Output the [X, Y] coordinate of the center of the cell containing the given text.  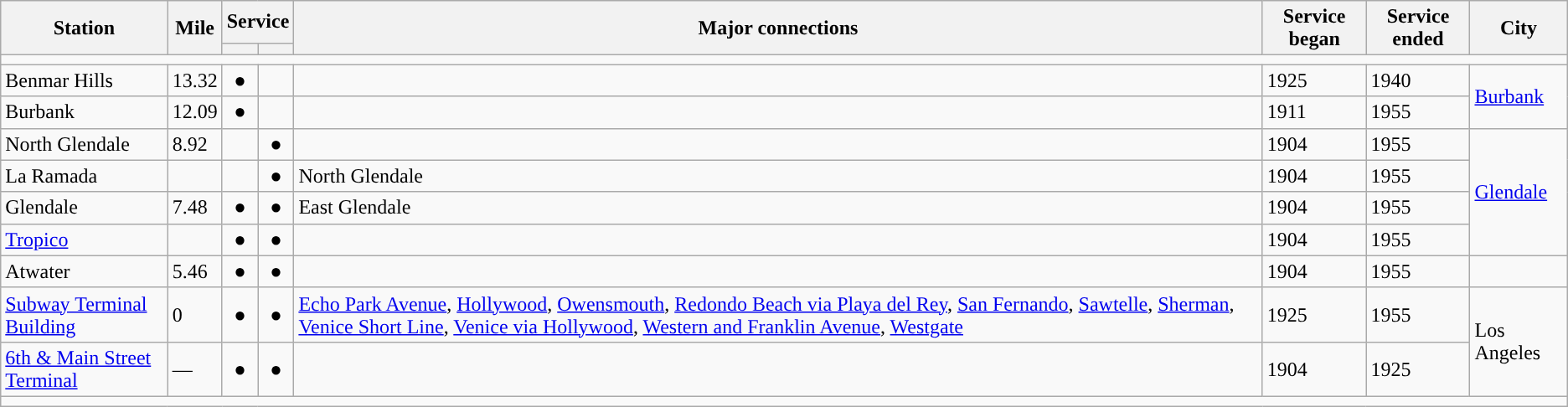
Los Angeles [1519, 342]
1911 [1314, 112]
Major connections [778, 28]
Tropico [84, 240]
12.09 [194, 112]
Benmar Hills [84, 80]
13.32 [194, 80]
5.46 [194, 271]
Service [258, 22]
La Ramada [84, 176]
0 [194, 315]
City [1519, 28]
8.92 [194, 144]
East Glendale [778, 208]
Subway Terminal Building [84, 315]
Station [84, 28]
Mile [194, 28]
1940 [1418, 80]
6th & Main Street Terminal [84, 368]
Atwater [84, 271]
— [194, 368]
Service ended [1418, 28]
7.48 [194, 208]
Service began [1314, 28]
